Detect which cell encompasses the target text, then output its [X, Y] center coordinate. 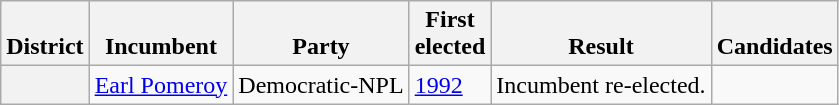
Incumbent [161, 34]
Incumbent re-elected. [601, 85]
Earl Pomeroy [161, 85]
Candidates [774, 34]
Firstelected [450, 34]
Democratic-NPL [321, 85]
1992 [450, 85]
Party [321, 34]
Result [601, 34]
District [45, 34]
